For the text-containing cell, return its midpoint in (X, Y) coordinate format. 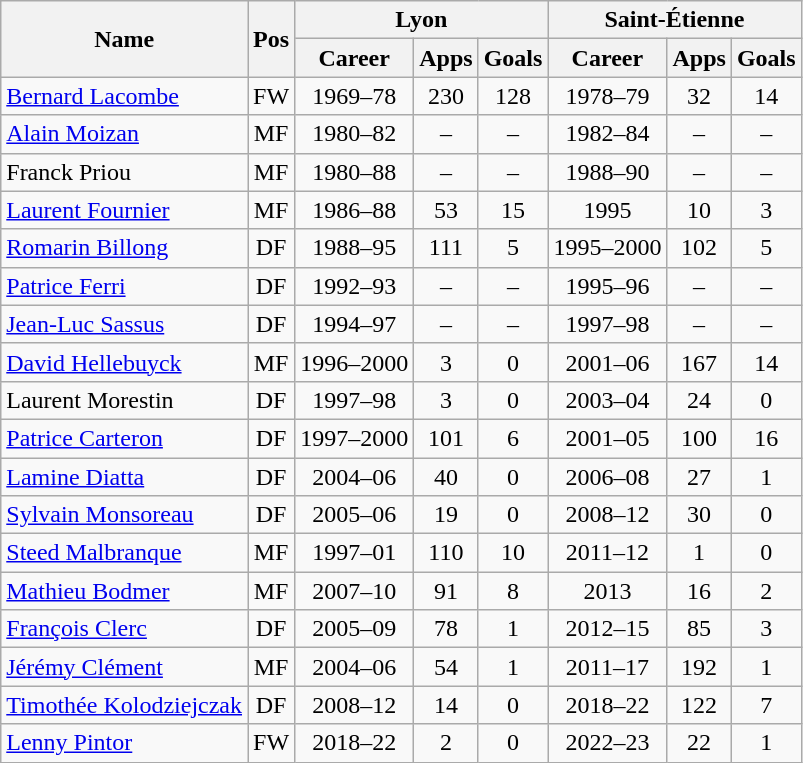
110 (446, 553)
100 (699, 438)
Lenny Pintor (124, 743)
1988–95 (354, 248)
1997–2000 (354, 438)
8 (513, 591)
François Clerc (124, 629)
1996–2000 (354, 362)
1986–88 (354, 210)
1980–82 (354, 134)
1992–93 (354, 286)
2001–05 (608, 438)
32 (699, 96)
2011–17 (608, 667)
2011–12 (608, 553)
Lyon (422, 20)
19 (446, 515)
1969–78 (354, 96)
53 (446, 210)
101 (446, 438)
122 (699, 705)
2003–04 (608, 400)
230 (446, 96)
7 (766, 705)
Laurent Fournier (124, 210)
2007–10 (354, 591)
Mathieu Bodmer (124, 591)
Romarin Billong (124, 248)
128 (513, 96)
Bernard Lacombe (124, 96)
1980–88 (354, 172)
6 (513, 438)
1995–96 (608, 286)
1988–90 (608, 172)
Alain Moizan (124, 134)
1994–97 (354, 324)
Patrice Ferri (124, 286)
24 (699, 400)
111 (446, 248)
2001–06 (608, 362)
Pos (272, 39)
30 (699, 515)
85 (699, 629)
Saint-Étienne (674, 20)
David Hellebuyck (124, 362)
1995 (608, 210)
Jean-Luc Sassus (124, 324)
Lamine Diatta (124, 477)
Steed Malbranque (124, 553)
2012–15 (608, 629)
78 (446, 629)
1997–01 (354, 553)
167 (699, 362)
192 (699, 667)
1982–84 (608, 134)
2022–23 (608, 743)
27 (699, 477)
40 (446, 477)
54 (446, 667)
1978–79 (608, 96)
2013 (608, 591)
2006–08 (608, 477)
Franck Priou (124, 172)
15 (513, 210)
102 (699, 248)
Jérémy Clément (124, 667)
Laurent Morestin (124, 400)
Sylvain Monsoreau (124, 515)
Patrice Carteron (124, 438)
Name (124, 39)
91 (446, 591)
22 (699, 743)
Timothée Kolodziejczak (124, 705)
2005–06 (354, 515)
1995–2000 (608, 248)
2005–09 (354, 629)
